Locate the cell with the specified text and output its (X, Y) center coordinate. 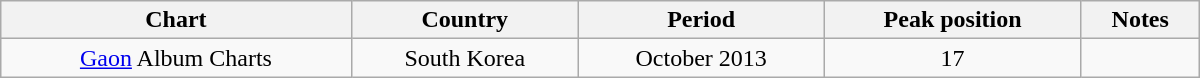
Country (464, 20)
Peak position (952, 20)
October 2013 (701, 58)
Notes (1140, 20)
17 (952, 58)
Chart (176, 20)
Period (701, 20)
Gaon Album Charts (176, 58)
South Korea (464, 58)
